Return [x, y] of the center of cell containing provided text 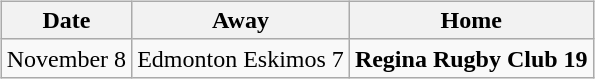
Date [66, 20]
Home [471, 20]
Regina Rugby Club 19 [471, 58]
Away [241, 20]
Edmonton Eskimos 7 [241, 58]
November 8 [66, 58]
